Extract the [X, Y] coordinate from the center of the cell holding the provided text.  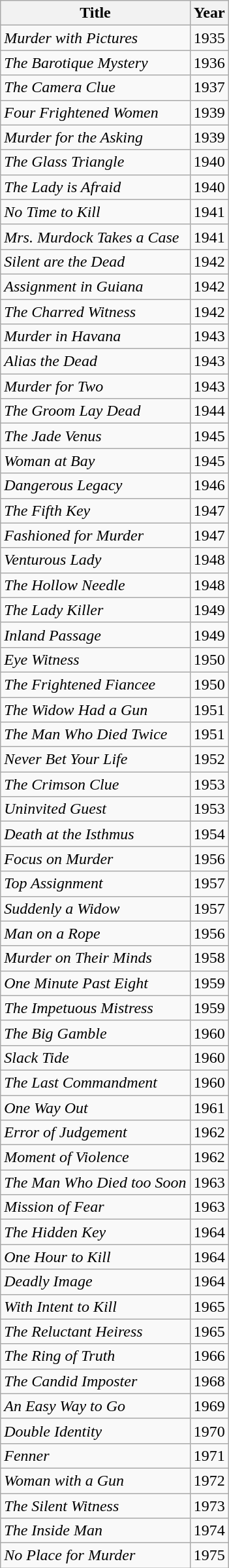
1937 [209, 88]
The Glass Triangle [95, 162]
Title [95, 13]
Year [209, 13]
1952 [209, 759]
Murder for Two [95, 386]
No Time to Kill [95, 212]
The Silent Witness [95, 1505]
The Last Commandment [95, 1082]
The Barotique Mystery [95, 63]
The Man Who Died too Soon [95, 1182]
Murder in Havana [95, 337]
The Camera Clue [95, 88]
The Man Who Died Twice [95, 735]
One Minute Past Eight [95, 983]
Four Frightened Women [95, 112]
Murder on Their Minds [95, 958]
The Charred Witness [95, 312]
1971 [209, 1456]
Dangerous Legacy [95, 486]
Mission of Fear [95, 1207]
Alias the Dead [95, 361]
The Lady is Afraid [95, 187]
Man on a Rope [95, 933]
The Reluctant Heiress [95, 1331]
1935 [209, 38]
With Intent to Kill [95, 1307]
Fenner [95, 1456]
Death at the Isthmus [95, 834]
The Groom Lay Dead [95, 411]
One Hour to Kill [95, 1257]
The Hidden Key [95, 1232]
The Widow Had a Gun [95, 709]
Venturous Lady [95, 560]
The Big Gamble [95, 1033]
1966 [209, 1356]
Never Bet Your Life [95, 759]
Moment of Violence [95, 1158]
Suddenly a Widow [95, 909]
Double Identity [95, 1431]
1968 [209, 1381]
The Candid Imposter [95, 1381]
The Fifth Key [95, 510]
Focus on Murder [95, 859]
Deadly Image [95, 1282]
Error of Judgement [95, 1133]
One Way Out [95, 1108]
Slack Tide [95, 1058]
1946 [209, 486]
The Inside Man [95, 1531]
Silent are the Dead [95, 261]
Uninvited Guest [95, 809]
1975 [209, 1556]
No Place for Murder [95, 1556]
The Impetuous Mistress [95, 1008]
Eye Witness [95, 659]
1969 [209, 1406]
Murder with Pictures [95, 38]
The Jade Venus [95, 436]
Assignment in Guiana [95, 286]
1973 [209, 1505]
Top Assignment [95, 884]
1958 [209, 958]
Woman at Bay [95, 461]
1961 [209, 1108]
1970 [209, 1431]
1974 [209, 1531]
The Hollow Needle [95, 585]
The Ring of Truth [95, 1356]
Woman with a Gun [95, 1480]
1954 [209, 834]
An Easy Way to Go [95, 1406]
The Crimson Clue [95, 784]
Inland Passage [95, 635]
1972 [209, 1480]
Fashioned for Murder [95, 535]
1944 [209, 411]
The Frightened Fiancee [95, 684]
Mrs. Murdock Takes a Case [95, 237]
Murder for the Asking [95, 137]
1936 [209, 63]
The Lady Killer [95, 610]
